Return (x, y) of the center of cell containing provided text 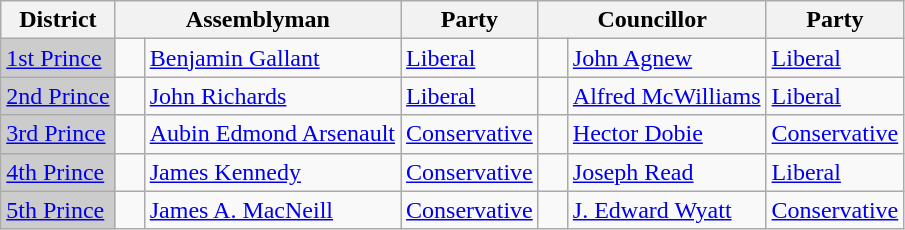
James Kennedy (272, 172)
John Richards (272, 96)
4th Prince (58, 172)
John Agnew (666, 58)
Joseph Read (666, 172)
James A. MacNeill (272, 210)
2nd Prince (58, 96)
5th Prince (58, 210)
Assemblyman (258, 20)
Councillor (652, 20)
Alfred McWilliams (666, 96)
Benjamin Gallant (272, 58)
J. Edward Wyatt (666, 210)
Aubin Edmond Arsenault (272, 134)
3rd Prince (58, 134)
Hector Dobie (666, 134)
District (58, 20)
1st Prince (58, 58)
